Return (x, y) of the center of cell containing provided text 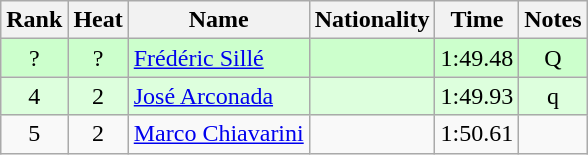
q (553, 96)
Frédéric Sillé (218, 58)
Notes (553, 20)
5 (34, 134)
Q (553, 58)
Nationality (372, 20)
1:49.93 (477, 96)
Name (218, 20)
Rank (34, 20)
Time (477, 20)
José Arconada (218, 96)
Marco Chiavarini (218, 134)
4 (34, 96)
Heat (98, 20)
1:50.61 (477, 134)
1:49.48 (477, 58)
